Output the (x, y) coordinate of the center of the cell containing the given text.  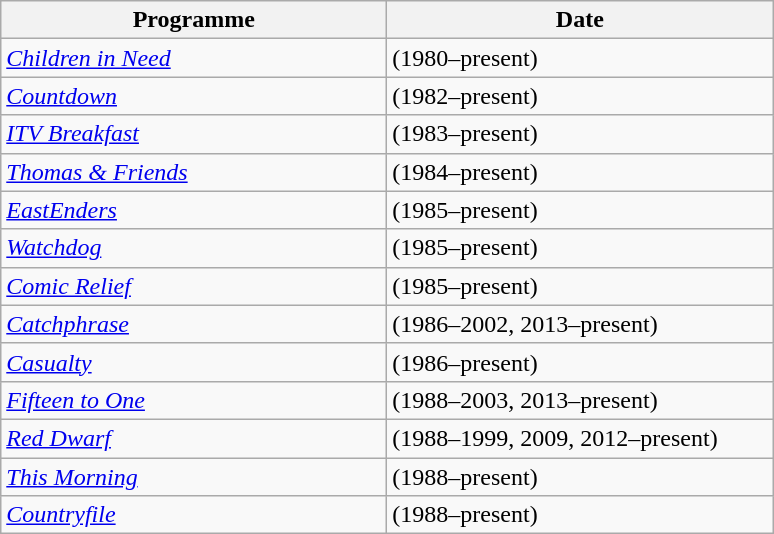
Casualty (194, 362)
Red Dwarf (194, 438)
(1988–2003, 2013–present) (580, 400)
Countryfile (194, 515)
Fifteen to One (194, 400)
Catchphrase (194, 324)
Children in Need (194, 58)
Thomas & Friends (194, 172)
ITV Breakfast (194, 134)
Date (580, 20)
This Morning (194, 477)
Programme (194, 20)
Watchdog (194, 248)
(1982–present) (580, 96)
(1983–present) (580, 134)
(1986–2002, 2013–present) (580, 324)
(1980–present) (580, 58)
(1988–1999, 2009, 2012–present) (580, 438)
(1986–present) (580, 362)
Countdown (194, 96)
EastEnders (194, 210)
Comic Relief (194, 286)
(1984–present) (580, 172)
